Scan for the cell matching the given text and deliver its (x, y) coordinate at center. 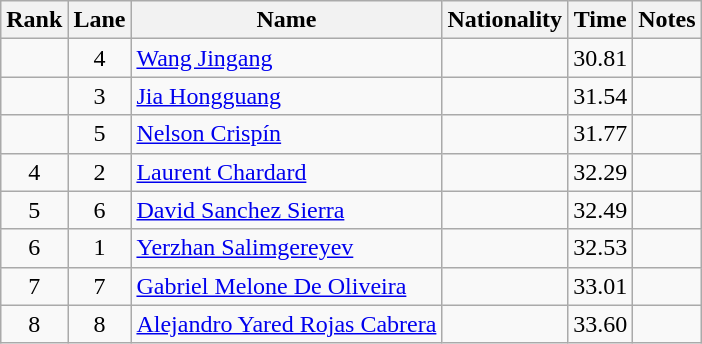
31.77 (600, 134)
Rank (34, 20)
Wang Jingang (286, 58)
Yerzhan Salimgereyev (286, 248)
David Sanchez Sierra (286, 210)
Time (600, 20)
3 (100, 96)
Lane (100, 20)
Nationality (505, 20)
32.29 (600, 172)
33.01 (600, 286)
32.53 (600, 248)
33.60 (600, 324)
Alejandro Yared Rojas Cabrera (286, 324)
30.81 (600, 58)
2 (100, 172)
Notes (667, 20)
31.54 (600, 96)
Laurent Chardard (286, 172)
Nelson Crispín (286, 134)
Name (286, 20)
1 (100, 248)
Jia Hongguang (286, 96)
32.49 (600, 210)
Gabriel Melone De Oliveira (286, 286)
